From the cell containing the given text, extract its center point as [X, Y] coordinate. 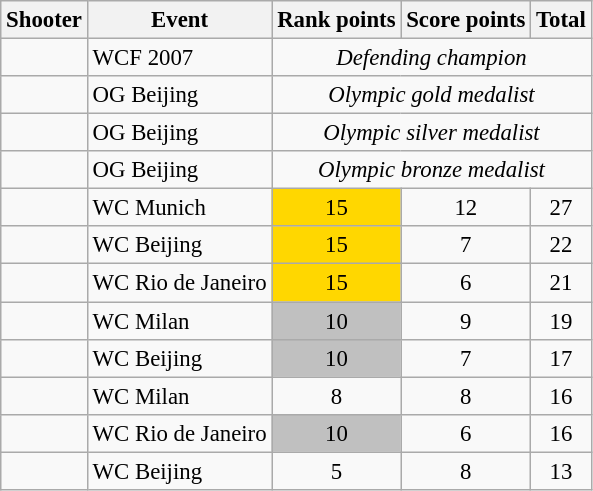
Olympic silver medalist [432, 133]
22 [561, 245]
Olympic bronze medalist [432, 170]
21 [561, 283]
12 [466, 208]
27 [561, 208]
19 [561, 321]
9 [466, 321]
5 [336, 471]
WCF 2007 [180, 58]
Olympic gold medalist [432, 95]
Shooter [44, 20]
Rank points [336, 20]
Event [180, 20]
13 [561, 471]
17 [561, 358]
Defending champion [432, 58]
Total [561, 20]
Score points [466, 20]
WC Munich [180, 208]
